Output the [x, y] coordinate of the center of the cell containing the given text.  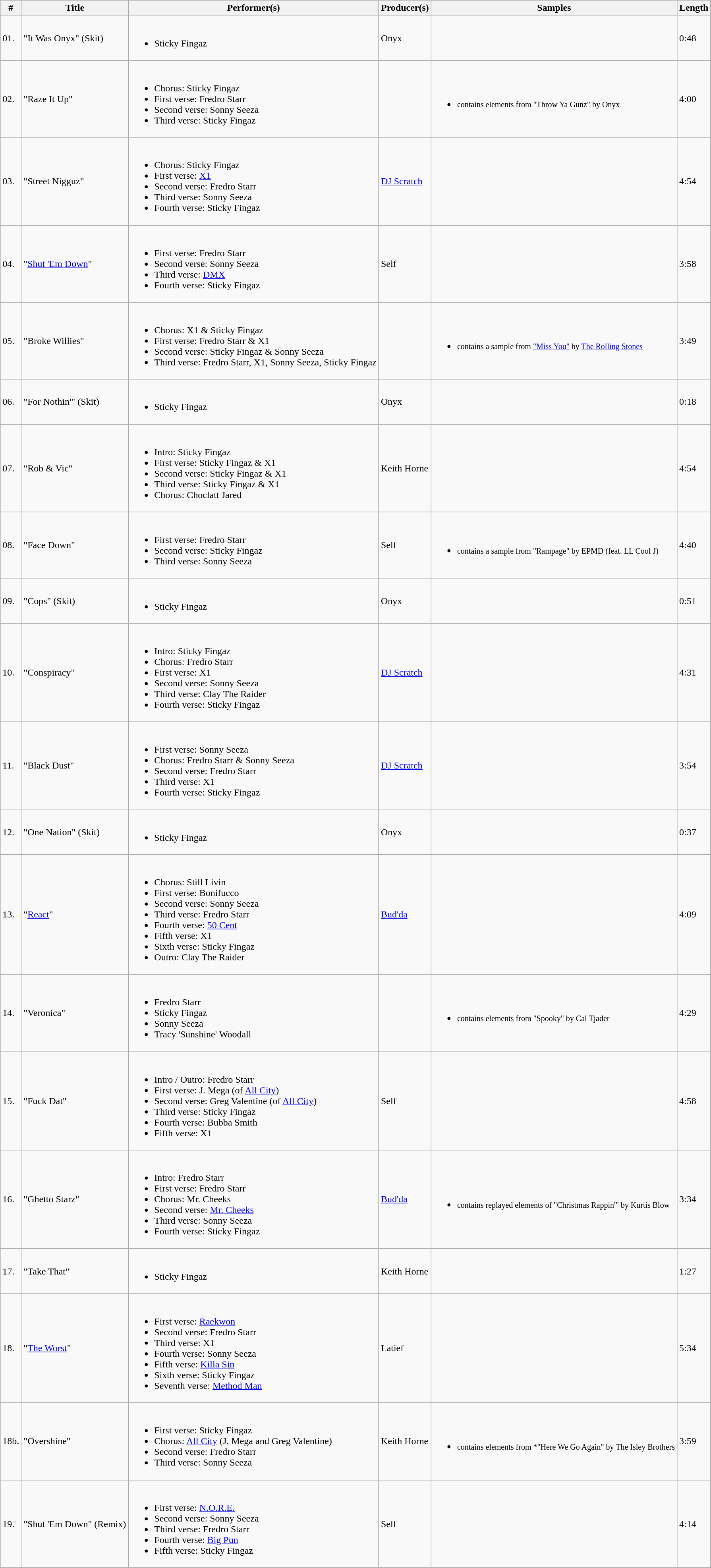
03. [11, 181]
08. [11, 545]
"For Nothin'" (Skit) [75, 402]
4:09 [694, 915]
"It Was Onyx" (Skit) [75, 38]
04. [11, 264]
Length [694, 8]
Title [75, 8]
"Cops" (Skit) [75, 601]
0:18 [694, 402]
4:14 [694, 1524]
0:51 [694, 601]
4:31 [694, 672]
contains a sample from "Miss You" by The Rolling Stones [554, 341]
16. [11, 1199]
Chorus: Sticky FingazFirst verse: Fredro StarrSecond verse: Sonny SeezaThird verse: Sticky Fingaz [253, 99]
18b. [11, 1441]
Producer(s) [405, 8]
Fredro StarrSticky FingazSonny SeezaTracy 'Sunshine' Woodall [253, 1013]
3:54 [694, 766]
09. [11, 601]
"Face Down" [75, 545]
Samples [554, 8]
contains elements from *"Here We Go Again" by The Isley Brothers [554, 1441]
5:34 [694, 1348]
Intro: Fredro StarrFirst verse: Fredro StarrChorus: Mr. CheeksSecond verse: Mr. CheeksThird verse: Sonny SeezaFourth verse: Sticky Fingaz [253, 1199]
"Broke Willies" [75, 341]
07. [11, 468]
First verse: Sonny SeezaChorus: Fredro Starr & Sonny SeezaSecond verse: Fredro StarrThird verse: X1Fourth verse: Sticky Fingaz [253, 766]
4:40 [694, 545]
1:27 [694, 1271]
12. [11, 832]
contains elements from "Spooky" by Cal Tjader [554, 1013]
contains elements from "Throw Ya Gunz" by Onyx [554, 99]
"Overshine" [75, 1441]
3:34 [694, 1199]
Latief [405, 1348]
"Shut 'Em Down" (Remix) [75, 1524]
# [11, 8]
"Raze It Up" [75, 99]
10. [11, 672]
Intro: Sticky FingazChorus: Fredro StarrFirst verse: X1Second verse: Sonny SeezaThird verse: Clay The RaiderFourth verse: Sticky Fingaz [253, 672]
01. [11, 38]
17. [11, 1271]
"React" [75, 915]
"One Nation" (Skit) [75, 832]
15. [11, 1101]
Chorus: Sticky FingazFirst verse: X1Second verse: Fredro StarrThird verse: Sonny SeezaFourth verse: Sticky Fingaz [253, 181]
3:59 [694, 1441]
14. [11, 1013]
3:49 [694, 341]
First verse: Fredro StarrSecond verse: Sonny SeezaThird verse: DMXFourth verse: Sticky Fingaz [253, 264]
Performer(s) [253, 8]
06. [11, 402]
"Shut 'Em Down" [75, 264]
First verse: Fredro StarrSecond verse: Sticky FingazThird verse: Sonny Seeza [253, 545]
18. [11, 1348]
0:37 [694, 832]
Intro: Sticky FingazFirst verse: Sticky Fingaz & X1Second verse: Sticky Fingaz & X1Third verse: Sticky Fingaz & X1Chorus: Choclatt Jared [253, 468]
First verse: N.O.R.E.Second verse: Sonny SeezaThird verse: Fredro StarrFourth verse: Big PunFifth verse: Sticky Fingaz [253, 1524]
"Fuck Dat" [75, 1101]
"Take That" [75, 1271]
02. [11, 99]
"Black Dust" [75, 766]
05. [11, 341]
0:48 [694, 38]
4:29 [694, 1013]
4:00 [694, 99]
contains a sample from "Rampage" by EPMD (feat. LL Cool J) [554, 545]
19. [11, 1524]
contains replayed elements of "Christmas Rappin'" by Kurtis Blow [554, 1199]
3:58 [694, 264]
"Veronica" [75, 1013]
"Conspiracy" [75, 672]
11. [11, 766]
13. [11, 915]
"Rob & Vic" [75, 468]
"Ghetto Starz" [75, 1199]
4:58 [694, 1101]
"The Worst" [75, 1348]
"Street Nigguz" [75, 181]
First verse: Sticky FingazChorus: All City (J. Mega and Greg Valentine)Second verse: Fredro StarrThird verse: Sonny Seeza [253, 1441]
